Extract the [x, y] coordinate from the center of the cell holding the provided text.  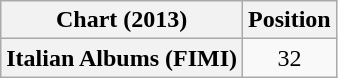
Position [290, 20]
Italian Albums (FIMI) [122, 58]
Chart (2013) [122, 20]
32 [290, 58]
